Return [X, Y] of the center of cell containing provided text 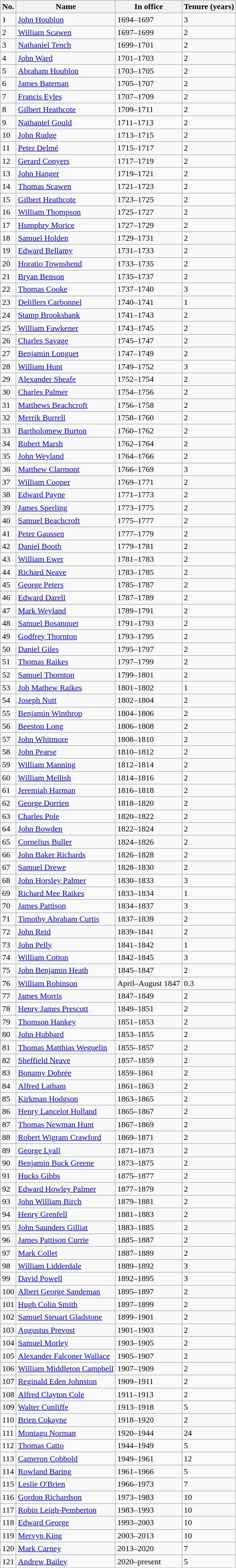
1899–1901 [149, 1317]
35 [8, 456]
1802–1804 [149, 700]
1887–1889 [149, 1253]
68 [8, 880]
Charles Palmer [66, 392]
1911–1913 [149, 1394]
93 [8, 1202]
Henry Grenfell [66, 1215]
David Powell [66, 1279]
60 [8, 777]
Horatio Townshend [66, 264]
April–August 1847 [149, 983]
1820–1822 [149, 816]
29 [8, 379]
William Mellish [66, 777]
Joseph Nutt [66, 700]
40 [8, 521]
105 [8, 1356]
1737–1740 [149, 289]
77 [8, 996]
18 [8, 238]
1808–1810 [149, 739]
64 [8, 829]
76 [8, 983]
1907–1909 [149, 1368]
John Reid [66, 932]
Samuel Steuart Gladstone [66, 1317]
Peter Gaussen [66, 533]
Mark Collet [66, 1253]
1749–1752 [149, 366]
37 [8, 482]
Henry Lancelot Holland [66, 1112]
1699–1701 [149, 45]
1949–1961 [149, 1459]
1892–1895 [149, 1279]
Samuel Beachcroft [66, 521]
John Pelly [66, 945]
112 [8, 1446]
1869–1871 [149, 1137]
45 [8, 585]
1875–1877 [149, 1176]
Gerard Conyers [66, 161]
1877–1879 [149, 1189]
Edward Bellamy [66, 251]
Mark Carney [66, 1548]
1920–1944 [149, 1433]
25 [8, 328]
Hugh Colin Smith [66, 1304]
21 [8, 276]
74 [8, 957]
1818–1820 [149, 803]
8 [8, 109]
36 [8, 469]
Samuel Drewe [66, 868]
63 [8, 816]
1799–1801 [149, 675]
1781–1783 [149, 559]
1756–1758 [149, 405]
99 [8, 1279]
John Baker Richards [66, 855]
1769–1771 [149, 482]
Thomas Catto [66, 1446]
John Hubbard [66, 1035]
0.3 [209, 983]
William Cotton [66, 957]
30 [8, 392]
William Hunt [66, 366]
Bonamy Dobrée [66, 1073]
William Manning [66, 765]
51 [8, 662]
Mark Weyland [66, 611]
1895–1897 [149, 1292]
1725–1727 [149, 212]
28 [8, 366]
85 [8, 1099]
Benjamin Winthrop [66, 713]
John Weyland [66, 456]
Thomas Scawen [66, 187]
James Pattison Currie [66, 1240]
1871–1873 [149, 1150]
Delillers Carbonnel [66, 302]
6 [8, 84]
1709–1711 [149, 109]
John Hanger [66, 174]
Stamp Brooksbank [66, 315]
James Bateman [66, 84]
19 [8, 251]
96 [8, 1240]
Cameron Cobbold [66, 1459]
97 [8, 1253]
Samuel Thornton [66, 675]
1842–1845 [149, 957]
53 [8, 688]
104 [8, 1343]
38 [8, 495]
Bryan Benson [66, 276]
1771–1773 [149, 495]
1760–1762 [149, 431]
Job Mathew Raikes [66, 688]
1801–1802 [149, 688]
78 [8, 1009]
James Pattison [66, 906]
1993–2003 [149, 1523]
27 [8, 353]
1909–1911 [149, 1381]
1766–1769 [149, 469]
32 [8, 418]
14 [8, 187]
1966–1973 [149, 1484]
Augustus Prevost [66, 1330]
42 [8, 546]
William Thompson [66, 212]
91 [8, 1176]
79 [8, 1022]
1703–1705 [149, 71]
1785–1787 [149, 585]
John Bowden [66, 829]
94 [8, 1215]
86 [8, 1112]
1839–1841 [149, 932]
Samuel Holden [66, 238]
Charles Savage [66, 341]
Edward Darell [66, 598]
61 [8, 791]
69 [8, 893]
1743–1745 [149, 328]
Francis Eyles [66, 97]
Beeston Long [66, 726]
101 [8, 1304]
83 [8, 1073]
72 [8, 932]
1764–1766 [149, 456]
20 [8, 264]
Thomas Cooke [66, 289]
Edward George [66, 1523]
1740–1741 [149, 302]
17 [8, 225]
34 [8, 444]
Humphry Morice [66, 225]
William Cooper [66, 482]
1804–1806 [149, 713]
1723–1725 [149, 200]
1833–1834 [149, 893]
1847–1849 [149, 996]
1773–1775 [149, 508]
52 [8, 675]
65 [8, 842]
Nathaniel Gould [66, 122]
113 [8, 1459]
47 [8, 611]
1806–1808 [149, 726]
1849–1851 [149, 1009]
1973–1983 [149, 1497]
49 [8, 636]
1885–1887 [149, 1240]
84 [8, 1086]
No. [8, 7]
George Lyall [66, 1150]
William Middleton Campbell [66, 1368]
Robert Marsh [66, 444]
In office [149, 7]
1758–1760 [149, 418]
William Ewer [66, 559]
1797–1799 [149, 662]
1983–1993 [149, 1510]
Benjamin Longuet [66, 353]
1841–1842 [149, 945]
1694–1697 [149, 20]
George Peters [66, 585]
1787–1789 [149, 598]
71 [8, 919]
1721–1723 [149, 187]
108 [8, 1394]
4 [8, 58]
Thomas Raikes [66, 662]
John Ward [66, 58]
56 [8, 726]
1705–1707 [149, 84]
16 [8, 212]
26 [8, 341]
120 [8, 1548]
67 [8, 868]
1853–1855 [149, 1035]
1961–1966 [149, 1471]
Timothy Abraham Curtis [66, 919]
1889–1892 [149, 1266]
1861–1863 [149, 1086]
88 [8, 1137]
9 [8, 122]
89 [8, 1150]
23 [8, 302]
John Saunders Gilliat [66, 1227]
119 [8, 1536]
114 [8, 1471]
Alfred Latham [66, 1086]
81 [8, 1047]
Robin Leigh-Pemberton [66, 1510]
1775–1777 [149, 521]
James Morris [66, 996]
Leslie O'Brien [66, 1484]
117 [8, 1510]
2020–present [149, 1561]
John Houblon [66, 20]
John William Birch [66, 1202]
1733–1735 [149, 264]
Benjamin Buck Greene [66, 1163]
Samuel Morley [66, 1343]
1879–1881 [149, 1202]
31 [8, 405]
59 [8, 765]
111 [8, 1433]
Sheffield Neave [66, 1060]
1762–1764 [149, 444]
1863–1865 [149, 1099]
103 [8, 1330]
1944–1949 [149, 1446]
William Robinson [66, 983]
1881–1883 [149, 1215]
Andrew Bailey [66, 1561]
1859–1861 [149, 1073]
Godfrey Thornton [66, 636]
1707–1709 [149, 97]
1897–1899 [149, 1304]
22 [8, 289]
Matthew Clarmont [66, 469]
Kirkman Hodgson [66, 1099]
109 [8, 1407]
Mervyn King [66, 1536]
John Whitmore [66, 739]
1783–1785 [149, 572]
John Pearse [66, 752]
1741–1743 [149, 315]
39 [8, 508]
2003–2013 [149, 1536]
Thomson Hankey [66, 1022]
11 [8, 148]
118 [8, 1523]
John Rudge [66, 135]
90 [8, 1163]
1731–1733 [149, 251]
Edward Howley Palmer [66, 1189]
William Scawen [66, 32]
1752–1754 [149, 379]
58 [8, 752]
George Dorrien [66, 803]
1812–1814 [149, 765]
Brien Cokayne [66, 1420]
1913–1918 [149, 1407]
1701–1703 [149, 58]
100 [8, 1292]
1719–1721 [149, 174]
1857–1859 [149, 1060]
1791–1793 [149, 623]
1814–1816 [149, 777]
121 [8, 1561]
1735–1737 [149, 276]
1777–1779 [149, 533]
William Lidderdale [66, 1266]
1713–1715 [149, 135]
Thomas Newman Hunt [66, 1124]
Alexander Sheafe [66, 379]
Reginald Eden Johnston [66, 1381]
1826–1828 [149, 855]
John Horsley Palmer [66, 880]
44 [8, 572]
1901–1903 [149, 1330]
43 [8, 559]
1754–1756 [149, 392]
Samuel Bosanquet [66, 623]
13 [8, 174]
1717–1719 [149, 161]
41 [8, 533]
Merrik Burrell [66, 418]
57 [8, 739]
1903–1905 [149, 1343]
1837–1839 [149, 919]
48 [8, 623]
102 [8, 1317]
Peter Delmé [66, 148]
1865–1867 [149, 1112]
Henry James Prescott [66, 1009]
1729–1731 [149, 238]
Bartholomew Burton [66, 431]
Tenure (years) [209, 7]
John Benjamin Heath [66, 970]
1905–1907 [149, 1356]
Abraham Houblon [66, 71]
Name [66, 7]
Matthews Beachcroft [66, 405]
1851–1853 [149, 1022]
82 [8, 1060]
98 [8, 1266]
1918–1920 [149, 1420]
1810–1812 [149, 752]
Nathaniel Tench [66, 45]
1824–1826 [149, 842]
1816–1818 [149, 791]
1867–1869 [149, 1124]
Robert Wigram Crawford [66, 1137]
50 [8, 649]
95 [8, 1227]
Richard Neave [66, 572]
William Fawkener [66, 328]
1747–1749 [149, 353]
Gordon Richardson [66, 1497]
62 [8, 803]
James Sperling [66, 508]
73 [8, 945]
Edward Payne [66, 495]
1779–1781 [149, 546]
1793–1795 [149, 636]
1822–1824 [149, 829]
Alexander Falconer Wallace [66, 1356]
1883–1885 [149, 1227]
1830–1833 [149, 880]
75 [8, 970]
Charles Pole [66, 816]
92 [8, 1189]
66 [8, 855]
1715–1717 [149, 148]
2013–2020 [149, 1548]
15 [8, 200]
1855–1857 [149, 1047]
Rowland Baring [66, 1471]
55 [8, 713]
Hucks Gibbs [66, 1176]
Thomas Matthias Weguelin [66, 1047]
1711–1713 [149, 122]
116 [8, 1497]
1828–1830 [149, 868]
1795–1797 [149, 649]
110 [8, 1420]
54 [8, 700]
Cornelius Buller [66, 842]
Albert George Sandeman [66, 1292]
1727–1729 [149, 225]
33 [8, 431]
Daniel Giles [66, 649]
Walter Cunliffe [66, 1407]
80 [8, 1035]
1873–1875 [149, 1163]
106 [8, 1368]
70 [8, 906]
Jeremiah Harman [66, 791]
1789–1791 [149, 611]
Richard Mee Raikes [66, 893]
Alfred Clayton Cole [66, 1394]
46 [8, 598]
1697–1699 [149, 32]
1834–1837 [149, 906]
Daniel Booth [66, 546]
1745–1747 [149, 341]
115 [8, 1484]
Montagu Norman [66, 1433]
1845–1847 [149, 970]
107 [8, 1381]
87 [8, 1124]
